Output the (X, Y) coordinate of the center of the cell containing the given text.  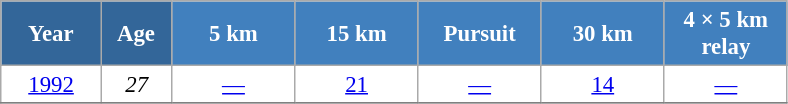
1992 (52, 85)
Pursuit (480, 34)
14 (602, 85)
15 km (356, 34)
Age (136, 34)
4 × 5 km relay (726, 34)
27 (136, 85)
30 km (602, 34)
5 km (234, 34)
21 (356, 85)
Year (52, 34)
